Capture the cell that displays the provided text and extract its [x, y] central coordinate. 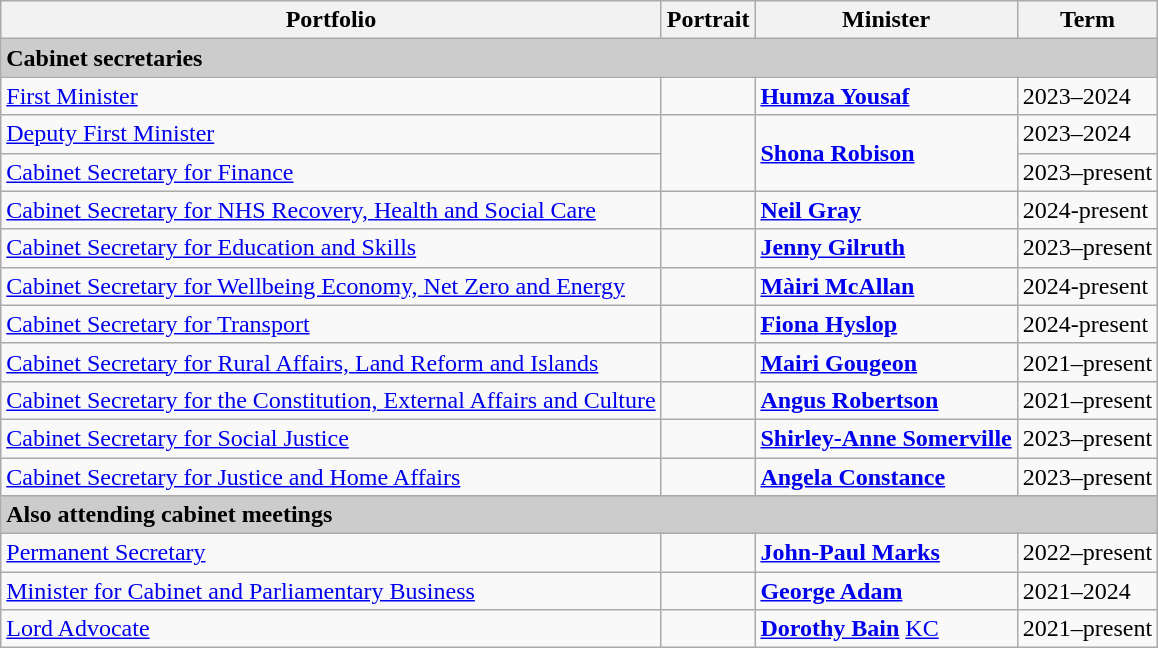
Màiri McAllan [886, 286]
Cabinet Secretary for Education and Skills [331, 248]
Cabinet Secretary for the Constitution, External Affairs and Culture [331, 400]
Permanent Secretary [331, 553]
Angus Robertson [886, 400]
John-Paul Marks [886, 553]
Neil Gray [886, 210]
Term [1087, 20]
Minister [886, 20]
Portfolio [331, 20]
Mairi Gougeon [886, 362]
Fiona Hyslop [886, 324]
George Adam [886, 591]
Cabinet Secretary for NHS Recovery, Health and Social Care [331, 210]
Portrait [708, 20]
2022–present [1087, 553]
Cabinet Secretary for Rural Affairs, Land Reform and Islands [331, 362]
Dorothy Bain KC [886, 629]
Cabinet Secretary for Finance [331, 172]
Deputy First Minister [331, 134]
Lord Advocate [331, 629]
Cabinet Secretary for Social Justice [331, 438]
Humza Yousaf [886, 96]
Cabinet Secretary for Justice and Home Affairs [331, 477]
Cabinet Secretary for Transport [331, 324]
Cabinet Secretary for Wellbeing Economy, Net Zero and Energy [331, 286]
2021–2024 [1087, 591]
First Minister [331, 96]
Angela Constance [886, 477]
Also attending cabinet meetings [580, 515]
Shona Robison [886, 153]
Cabinet secretaries [580, 58]
Jenny Gilruth [886, 248]
Minister for Cabinet and Parliamentary Business [331, 591]
Shirley-Anne Somerville [886, 438]
